Pinpoint the cell where the given text exists, returning its [X, Y] midpoint coordinate. 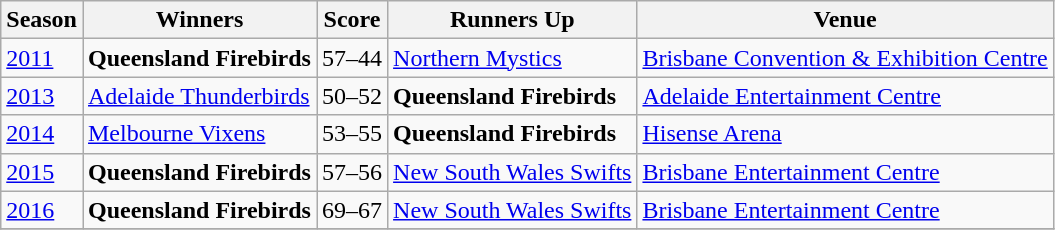
Melbourne Vixens [199, 134]
Winners [199, 20]
Adelaide Thunderbirds [199, 96]
53–55 [352, 134]
Score [352, 20]
Season [42, 20]
Venue [845, 20]
Northern Mystics [512, 58]
Runners Up [512, 20]
Hisense Arena [845, 134]
2016 [42, 210]
69–67 [352, 210]
2011 [42, 58]
50–52 [352, 96]
Adelaide Entertainment Centre [845, 96]
57–56 [352, 172]
2013 [42, 96]
2014 [42, 134]
57–44 [352, 58]
Brisbane Convention & Exhibition Centre [845, 58]
2015 [42, 172]
